For the text-containing cell, return its midpoint in [x, y] coordinate format. 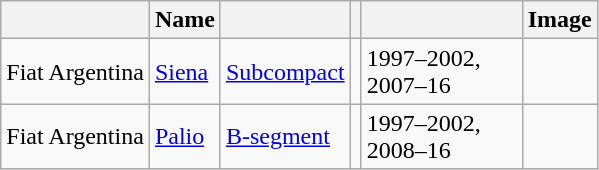
Subcompact [285, 72]
B-segment [285, 136]
1997–2002, 2007–16 [442, 72]
Name [184, 20]
1997–2002, 2008–16 [442, 136]
Palio [184, 136]
Image [560, 20]
Siena [184, 72]
